Detect which cell encompasses the target text, then output its (X, Y) center coordinate. 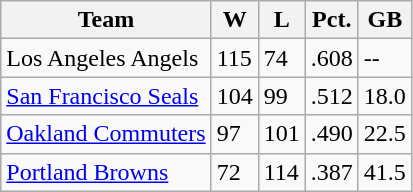
Los Angeles Angels (106, 58)
.490 (332, 134)
72 (234, 172)
Portland Browns (106, 172)
101 (282, 134)
.608 (332, 58)
San Francisco Seals (106, 96)
L (282, 20)
W (234, 20)
-- (384, 58)
115 (234, 58)
41.5 (384, 172)
74 (282, 58)
.512 (332, 96)
GB (384, 20)
99 (282, 96)
104 (234, 96)
22.5 (384, 134)
.387 (332, 172)
114 (282, 172)
Team (106, 20)
Pct. (332, 20)
Oakland Commuters (106, 134)
18.0 (384, 96)
97 (234, 134)
